Scan for the cell matching the given text and deliver its [X, Y] coordinate at center. 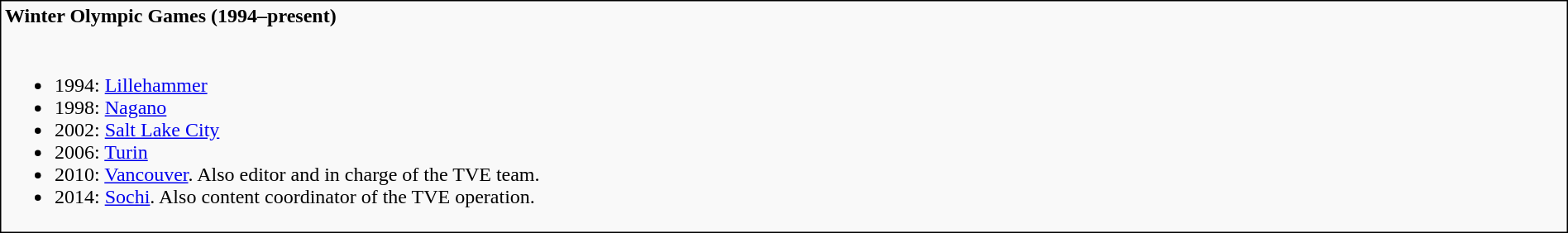
Winter Olympic Games (1994–present) [784, 16]
